Scan for the cell matching the given text and deliver its (x, y) coordinate at center. 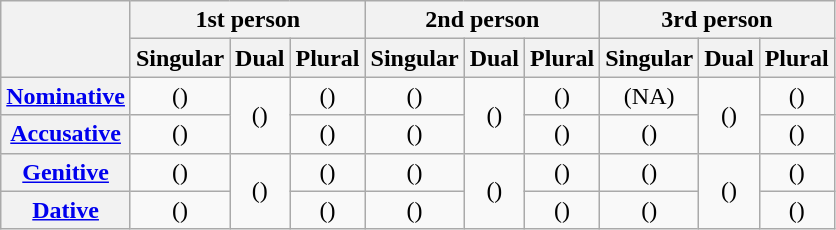
(NA) (650, 96)
Nominative (66, 96)
2nd person (482, 20)
3rd person (718, 20)
1st person (248, 20)
Genitive (66, 172)
Accusative (66, 134)
Dative (66, 210)
